Search for the cell housing the specified text and yield its [X, Y] center coordinate. 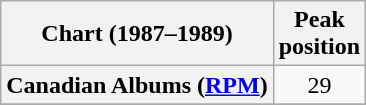
Peak position [319, 34]
29 [319, 85]
Chart (1987–1989) [137, 34]
Canadian Albums (RPM) [137, 85]
